Output the [x, y] coordinate of the center of the cell containing the given text.  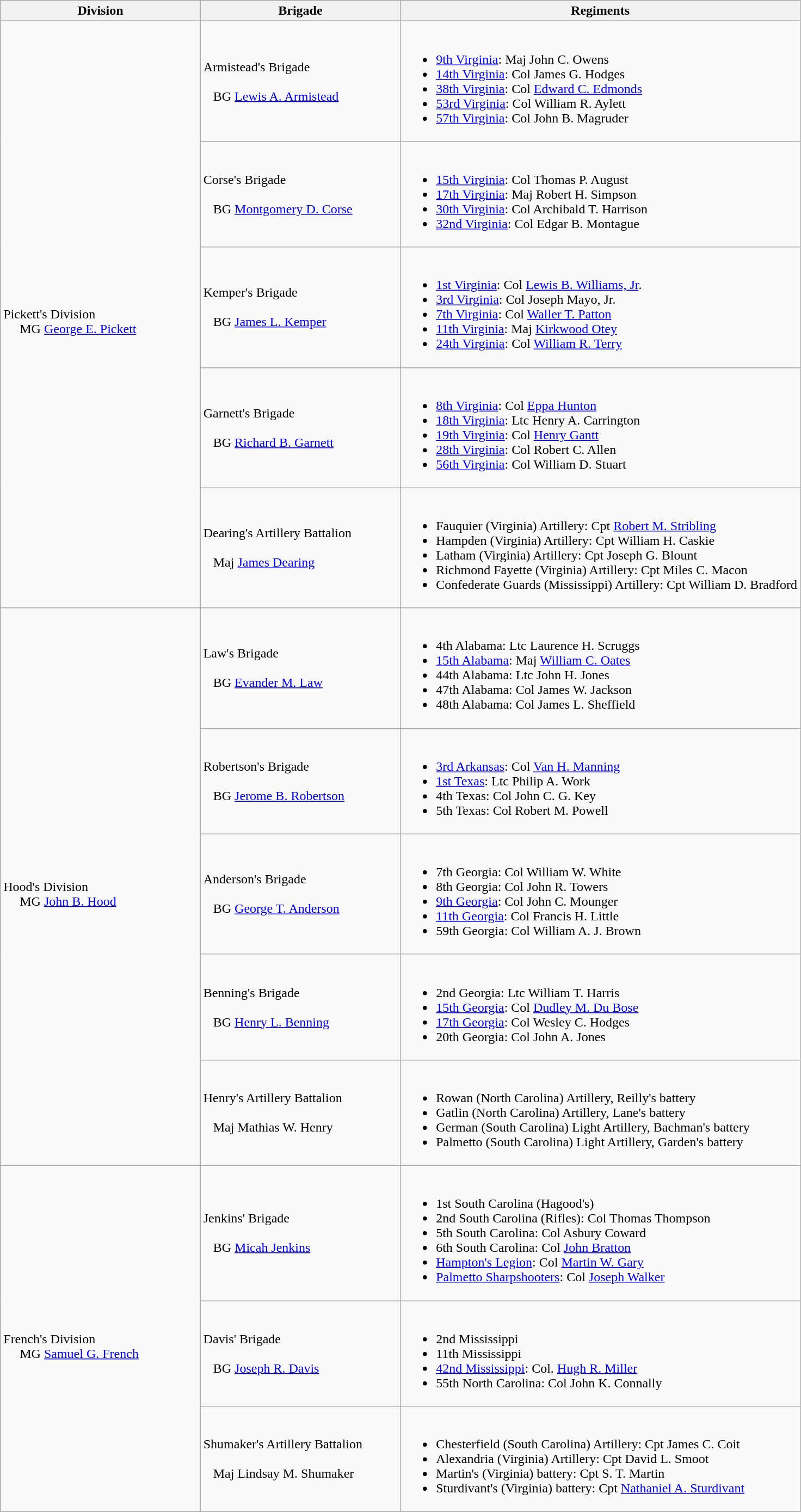
Division [100, 11]
Armistead's Brigade BG Lewis A. Armistead [300, 82]
Kemper's Brigade BG James L. Kemper [300, 307]
Henry's Artillery Battalion Maj Mathias W. Henry [300, 1113]
Brigade [300, 11]
Regiments [601, 11]
2nd Mississippi11th Mississippi42nd Mississippi: Col. Hugh R. Miller55th North Carolina: Col John K. Connally [601, 1354]
3rd Arkansas: Col Van H. Manning1st Texas: Ltc Philip A. Work4th Texas: Col John C. G. Key5th Texas: Col Robert M. Powell [601, 781]
Shumaker's Artillery Battalion Maj Lindsay M. Shumaker [300, 1459]
Hood's Division MG John B. Hood [100, 887]
French's Division MG Samuel G. French [100, 1338]
Anderson's Brigade BG George T. Anderson [300, 894]
Dearing's Artillery Battalion Maj James Dearing [300, 548]
Pickett's Division MG George E. Pickett [100, 315]
Benning's Brigade BG Henry L. Benning [300, 1007]
Robertson's Brigade BG Jerome B. Robertson [300, 781]
2nd Georgia: Ltc William T. Harris15th Georgia: Col Dudley M. Du Bose17th Georgia: Col Wesley C. Hodges20th Georgia: Col John A. Jones [601, 1007]
Garnett's Brigade BG Richard B. Garnett [300, 428]
15th Virginia: Col Thomas P. August17th Virginia: Maj Robert H. Simpson30th Virginia: Col Archibald T. Harrison32nd Virginia: Col Edgar B. Montague [601, 194]
Law's Brigade BG Evander M. Law [300, 668]
Jenkins' Brigade BG Micah Jenkins [300, 1233]
Davis' Brigade BG Joseph R. Davis [300, 1354]
Corse's Brigade BG Montgomery D. Corse [300, 194]
